Identify which cell holds the provided text, then report its [X, Y] central coordinate. 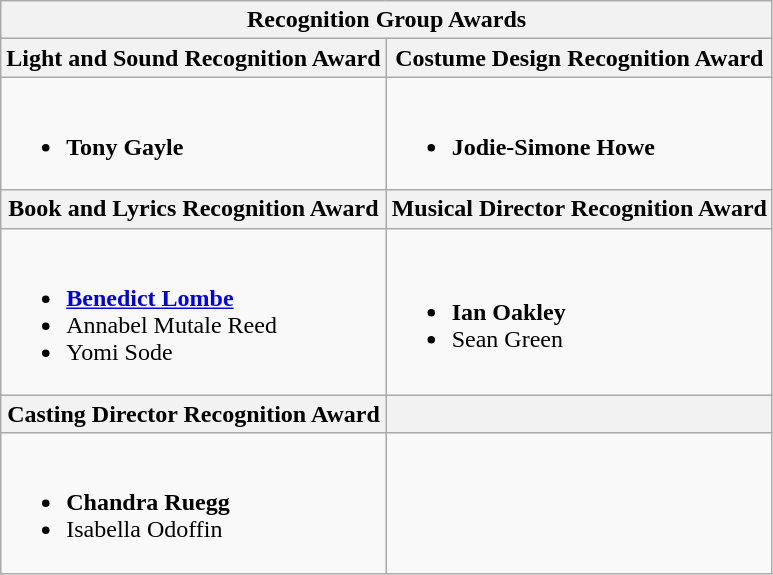
Jodie-Simone Howe [579, 134]
Musical Director Recognition Award [579, 209]
Book and Lyrics Recognition Award [194, 209]
Chandra RueggIsabella Odoffin [194, 503]
Light and Sound Recognition Award [194, 58]
Casting Director Recognition Award [194, 414]
Ian OakleySean Green [579, 312]
Recognition Group Awards [387, 20]
Benedict LombeAnnabel Mutale ReedYomi Sode [194, 312]
Tony Gayle [194, 134]
Costume Design Recognition Award [579, 58]
